Provide the [X, Y] coordinate of the cell's center where the given text is located.  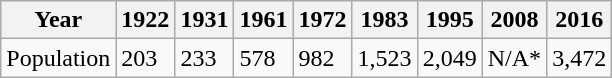
1961 [264, 20]
2016 [580, 20]
233 [204, 58]
578 [264, 58]
1922 [146, 20]
1983 [384, 20]
Year [58, 20]
N/A* [514, 58]
2008 [514, 20]
1931 [204, 20]
982 [322, 58]
1995 [450, 20]
1,523 [384, 58]
Population [58, 58]
3,472 [580, 58]
203 [146, 58]
2,049 [450, 58]
1972 [322, 20]
